Identify which cell holds the provided text, then report its (X, Y) central coordinate. 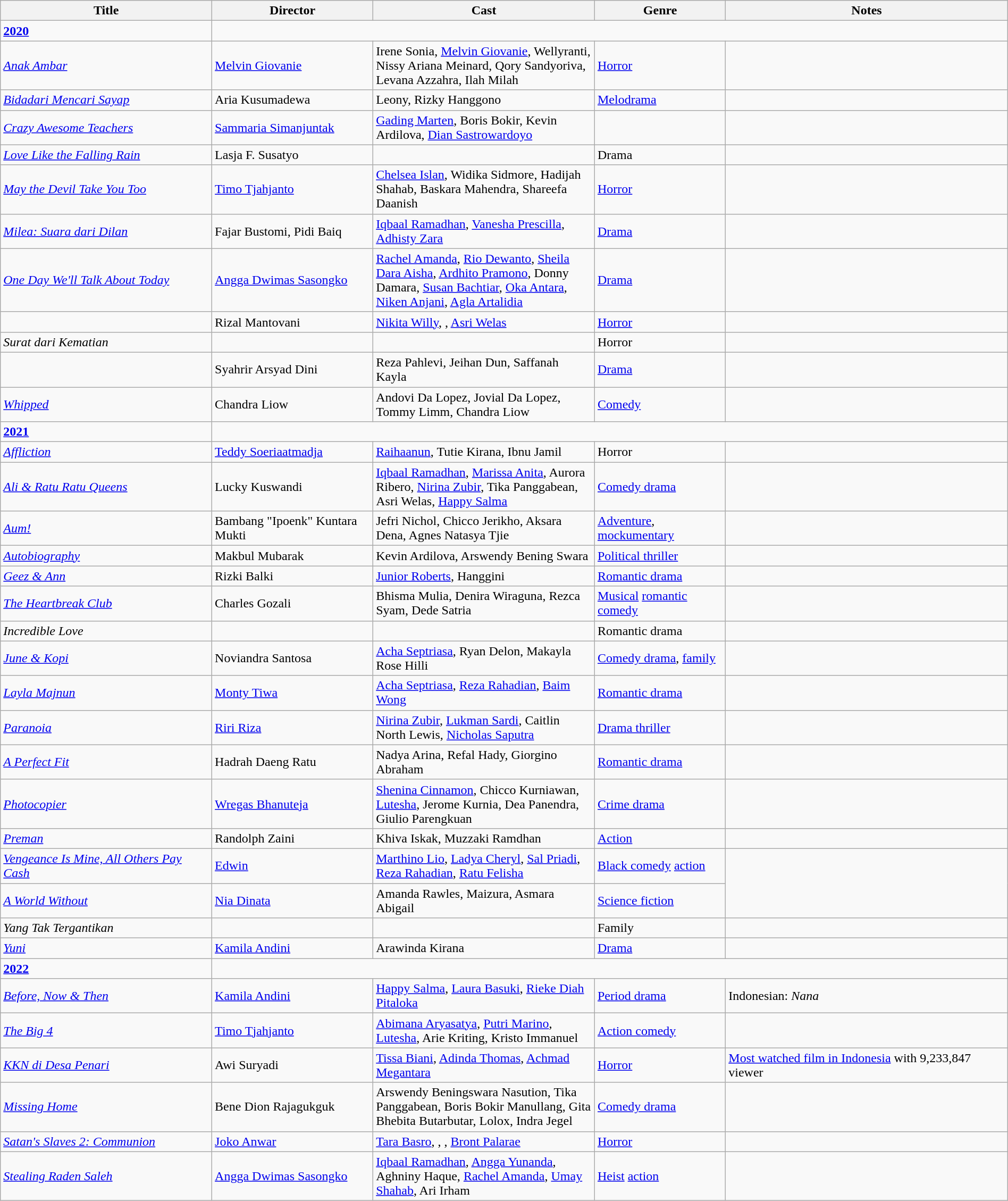
Arswendy Beningswara Nasution, Tika Panggabean, Boris Bokir Manullang, Gita Bhebita Butarbutar, Lolox, Indra Jegel (484, 1107)
Gading Marten, Boris Bokir, Kevin Ardilova, Dian Sastrowardoyo (484, 128)
Science fiction (660, 900)
Love Like the Falling Rain (106, 155)
Anak Ambar (106, 65)
Before, Now & Then (106, 996)
Tissa Biani, Adinda Thomas, Achmad Megantara (484, 1065)
Vengeance Is Mine, All Others Pay Cash (106, 866)
Bidadari Mencari Sayap (106, 100)
Surat dari Kematian (106, 342)
Bhisma Mulia, Denira Wiraguna, Rezca Syam, Dede Satria (484, 603)
Heist action (660, 1176)
Layla Majnun (106, 693)
Andovi Da Lopez, Jovial Da Lopez, Tommy Limm, Chandra Liow (484, 404)
Acha Septriasa, Ryan Delon, Makayla Rose Hilli (484, 658)
Comedy drama, family (660, 658)
Adventure, mockumentary (660, 529)
Acha Septriasa, Reza Rahadian, Baim Wong (484, 693)
Geez & Ann (106, 576)
Amanda Rawles, Maizura, Asmara Abigail (484, 900)
Randolph Zaini (292, 838)
Cast (484, 11)
Bene Dion Rajagukguk (292, 1107)
Action comedy (660, 1031)
Iqbaal Ramadhan, Vanesha Prescilla, Adhisty Zara (484, 231)
Drama thriller (660, 728)
Fajar Bustomi, Pidi Baiq (292, 231)
A Perfect Fit (106, 762)
Rizal Mantovani (292, 322)
Director (292, 11)
Awi Suryadi (292, 1065)
Syahrir Arsyad Dini (292, 369)
Bambang "Ipoenk" Kuntara Mukti (292, 529)
Preman (106, 838)
Shenina Cinnamon, Chicco Kurniawan, Lutesha, Jerome Kurnia, Dea Panendra, Giulio Parengkuan (484, 804)
Junior Roberts, Hanggini (484, 576)
Family (660, 928)
Missing Home (106, 1107)
Makbul Mubarak (292, 556)
Wregas Bhanuteja (292, 804)
Affliction (106, 452)
Marthino Lio, Ladya Cheryl, Sal Priadi, Reza Rahadian, Ratu Felisha (484, 866)
Paranoia (106, 728)
Jefri Nichol, Chicco Jerikho, Aksara Dena, Agnes Natasya Tjie (484, 529)
Monty Tiwa (292, 693)
Black comedy action (660, 866)
Stealing Raden Saleh (106, 1176)
2020 (106, 31)
Hadrah Daeng Ratu (292, 762)
Rachel Amanda, Rio Dewanto, Sheila Dara Aisha, Ardhito Pramono, Donny Damara, Susan Bachtiar, Oka Antara, Niken Anjani, Agla Artalidia (484, 280)
Aum! (106, 529)
Yuni (106, 948)
Notes (867, 11)
Sammaria Simanjuntak (292, 128)
Iqbaal Ramadhan, Marissa Anita, Aurora Ribero, Nirina Zubir, Tika Panggabean, Asri Welas, Happy Salma (484, 487)
2021 (106, 432)
Satan's Slaves 2: Communion (106, 1141)
Nirina Zubir, Lukman Sardi, Caitlin North Lewis, Nicholas Saputra (484, 728)
Riri Riza (292, 728)
Happy Salma, Laura Basuki, Rieke Diah Pitaloka (484, 996)
Whipped (106, 404)
Nadya Arina, Refal Hady, Giorgino Abraham (484, 762)
Comedy (660, 404)
Teddy Soeriaatmadja (292, 452)
Edwin (292, 866)
One Day We'll Talk About Today (106, 280)
Reza Pahlevi, Jeihan Dun, Saffanah Kayla (484, 369)
Abimana Aryasatya, Putri Marino, Lutesha, Arie Kriting, Kristo Immanuel (484, 1031)
Yang Tak Tergantikan (106, 928)
Irene Sonia, Melvin Giovanie, Wellyranti, Nissy Ariana Meinard, Qory Sandyoriva, Levana Azzahra, Ilah Milah (484, 65)
Arawinda Kirana (484, 948)
Genre (660, 11)
Leony, Rizky Hanggono (484, 100)
May the Devil Take You Too (106, 189)
Chelsea Islan, Widika Sidmore, Hadijah Shahab, Baskara Mahendra, Shareefa Daanish (484, 189)
Rizki Balki (292, 576)
Most watched film in Indonesia with 9,233,847 viewer (867, 1065)
Tara Basro, , , Bront Palarae (484, 1141)
Melodrama (660, 100)
Crazy Awesome Teachers (106, 128)
The Big 4 (106, 1031)
Milea: Suara dari Dilan (106, 231)
Lasja F. Susatyo (292, 155)
Kevin Ardilova, Arswendy Bening Swara (484, 556)
Action (660, 838)
The Heartbreak Club (106, 603)
Chandra Liow (292, 404)
Khiva Iskak, Muzzaki Ramdhan (484, 838)
Nia Dinata (292, 900)
Melvin Giovanie (292, 65)
Photocopier (106, 804)
A World Without (106, 900)
Charles Gozali (292, 603)
Autobiography (106, 556)
2022 (106, 969)
Crime drama (660, 804)
Noviandra Santosa (292, 658)
Indonesian: Nana (867, 996)
Iqbaal Ramadhan, Angga Yunanda, Aghniny Haque, Rachel Amanda, Umay Shahab, Ari Irham (484, 1176)
June & Kopi (106, 658)
Lucky Kuswandi (292, 487)
Joko Anwar (292, 1141)
Nikita Willy, , Asri Welas (484, 322)
Musical romantic comedy (660, 603)
Period drama (660, 996)
KKN di Desa Penari (106, 1065)
Raihaanun, Tutie Kirana, Ibnu Jamil (484, 452)
Ali & Ratu Ratu Queens (106, 487)
Aria Kusumadewa (292, 100)
Political thriller (660, 556)
Title (106, 11)
Incredible Love (106, 631)
